Provide the (X, Y) coordinate of the cell's center where the given text is located.  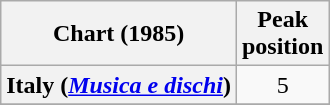
Italy (Musica e dischi) (119, 85)
Peakposition (282, 34)
5 (282, 85)
Chart (1985) (119, 34)
